Return [x, y] of the center of cell containing provided text 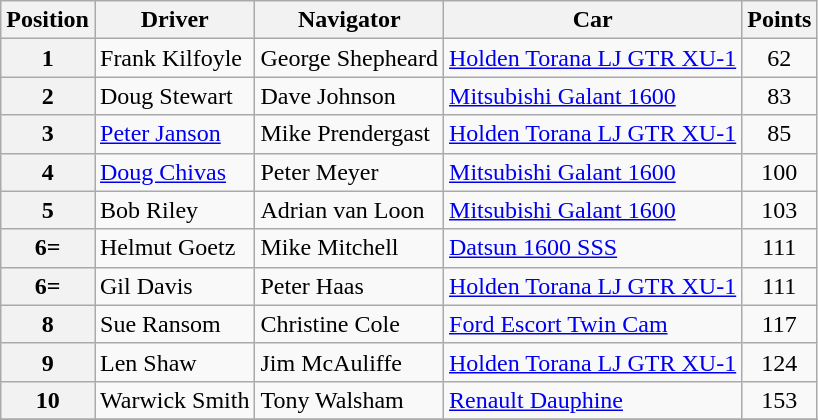
Datsun 1600 SSS [593, 248]
Bob Riley [174, 210]
Navigator [350, 20]
Sue Ransom [174, 324]
Renault Dauphine [593, 400]
Tony Walsham [350, 400]
153 [780, 400]
Doug Chivas [174, 172]
Adrian van Loon [350, 210]
Mike Mitchell [350, 248]
Jim McAuliffe [350, 362]
Doug Stewart [174, 96]
83 [780, 96]
85 [780, 134]
Frank Kilfoyle [174, 58]
Christine Cole [350, 324]
117 [780, 324]
Gil Davis [174, 286]
George Shepheard [350, 58]
Len Shaw [174, 362]
3 [48, 134]
Mike Prendergast [350, 134]
10 [48, 400]
8 [48, 324]
Warwick Smith [174, 400]
9 [48, 362]
103 [780, 210]
124 [780, 362]
Car [593, 20]
1 [48, 58]
Driver [174, 20]
62 [780, 58]
100 [780, 172]
Dave Johnson [350, 96]
Points [780, 20]
Helmut Goetz [174, 248]
Peter Meyer [350, 172]
Peter Janson [174, 134]
Position [48, 20]
4 [48, 172]
2 [48, 96]
5 [48, 210]
Ford Escort Twin Cam [593, 324]
Peter Haas [350, 286]
